Identify which cell holds the provided text, then report its (x, y) central coordinate. 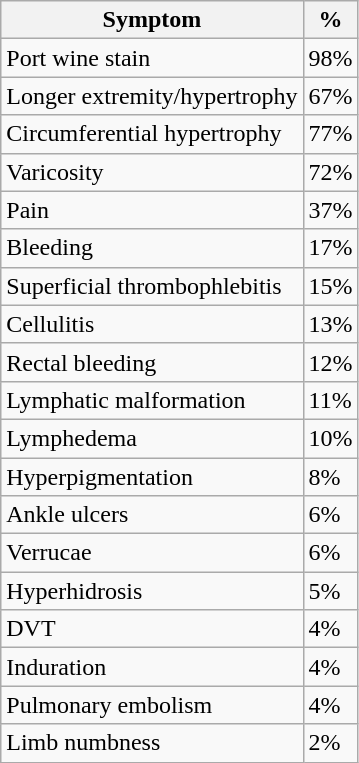
77% (330, 134)
13% (330, 324)
11% (330, 400)
Cellulitis (152, 324)
72% (330, 172)
5% (330, 591)
Pain (152, 210)
Circumferential hypertrophy (152, 134)
17% (330, 248)
Verrucae (152, 553)
Rectal bleeding (152, 362)
Varicosity (152, 172)
Symptom (152, 20)
Port wine stain (152, 58)
% (330, 20)
67% (330, 96)
Longer extremity/hypertrophy (152, 96)
DVT (152, 629)
Limb numbness (152, 743)
Induration (152, 667)
2% (330, 743)
Lymphedema (152, 438)
12% (330, 362)
Bleeding (152, 248)
Ankle ulcers (152, 515)
Superficial thrombophlebitis (152, 286)
Pulmonary embolism (152, 705)
Hyperpigmentation (152, 477)
8% (330, 477)
37% (330, 210)
10% (330, 438)
98% (330, 58)
15% (330, 286)
Hyperhidrosis (152, 591)
Lymphatic malformation (152, 400)
